Return (x, y) of the center of cell containing provided text 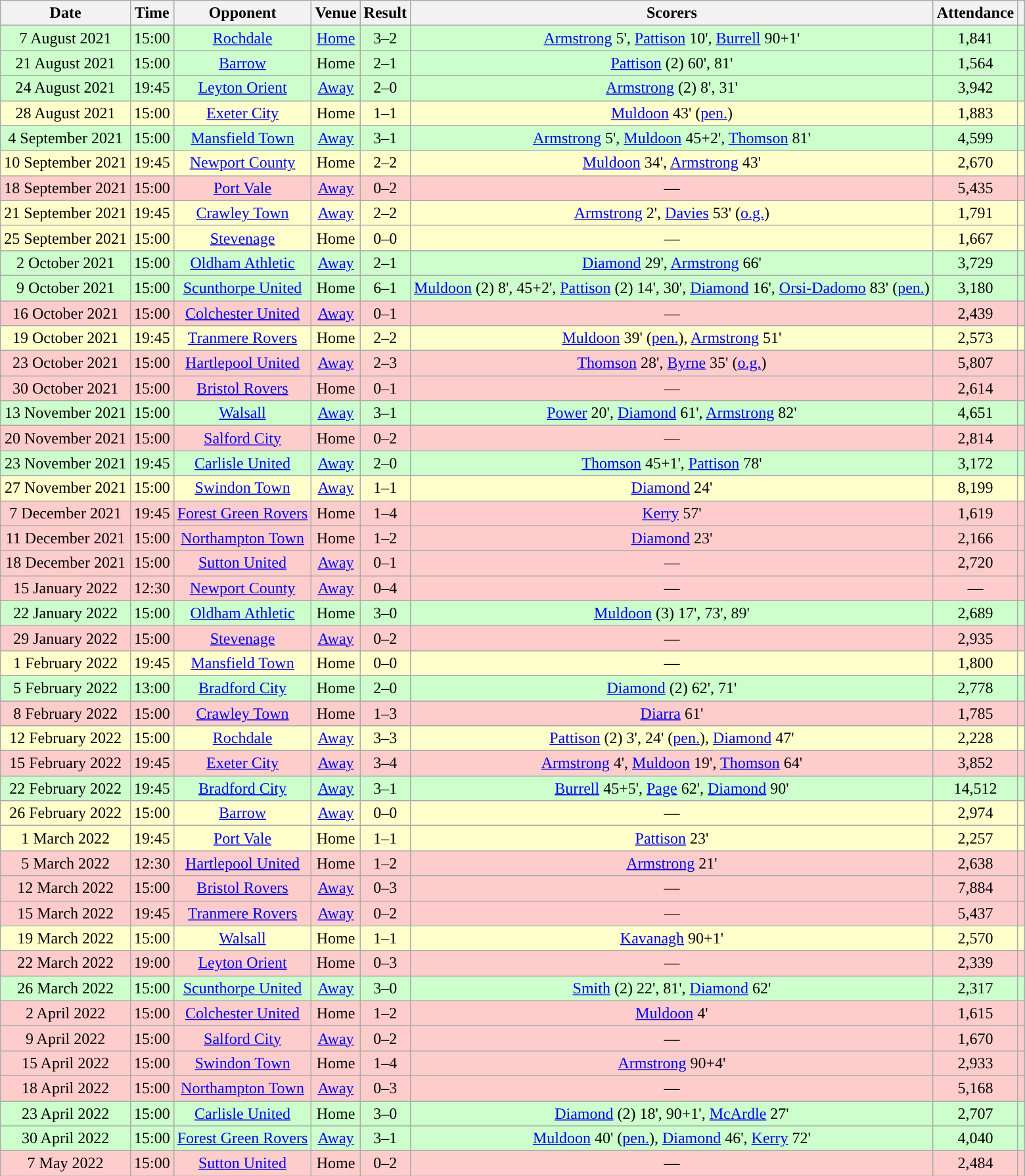
18 December 2021 (66, 563)
4,599 (975, 138)
13 November 2021 (66, 413)
22 March 2022 (66, 963)
7 August 2021 (66, 38)
8,199 (975, 488)
2,974 (975, 813)
2,228 (975, 738)
Muldoon (2) 8', 45+2', Pattison (2) 14', 30', Diamond 16', Orsi-Dadomo 83' (pen.) (672, 288)
1,800 (975, 663)
2,670 (975, 163)
Diamond (2) 62', 71' (672, 688)
1,791 (975, 213)
24 August 2021 (66, 88)
16 October 2021 (66, 313)
10 September 2021 (66, 163)
11 December 2021 (66, 538)
18 April 2022 (66, 1088)
3,172 (975, 463)
7,884 (975, 888)
5,807 (975, 363)
Diamond 23' (672, 538)
23 November 2021 (66, 463)
1 March 2022 (66, 838)
20 November 2021 (66, 438)
1,785 (975, 713)
3,180 (975, 288)
12 February 2022 (66, 738)
9 October 2021 (66, 288)
23 April 2022 (66, 1114)
29 January 2022 (66, 638)
5 March 2022 (66, 863)
Armstrong 21' (672, 863)
15 March 2022 (66, 913)
9 April 2022 (66, 1038)
1,619 (975, 513)
Armstrong 2', Davies 53' (o.g.) (672, 213)
1,841 (975, 38)
3,852 (975, 763)
28 August 2021 (66, 113)
Muldoon 39' (pen.), Armstrong 51' (672, 338)
6–1 (385, 288)
2,257 (975, 838)
Pattison (2) 3', 24' (pen.), Diamond 47' (672, 738)
12 March 2022 (66, 888)
2,933 (975, 1063)
Armstrong 5', Pattison 10', Burrell 90+1' (672, 38)
4,651 (975, 413)
Kerry 57' (672, 513)
1,670 (975, 1038)
1,883 (975, 113)
Muldoon 43' (pen.) (672, 113)
2,166 (975, 538)
21 August 2021 (66, 63)
5,437 (975, 913)
2,814 (975, 438)
30 April 2022 (66, 1139)
Armstrong 4', Muldoon 19', Thomson 64' (672, 763)
7 May 2022 (66, 1164)
4,040 (975, 1139)
Opponent (242, 13)
2,570 (975, 938)
2,339 (975, 963)
Result (385, 13)
15 April 2022 (66, 1063)
22 February 2022 (66, 788)
8 February 2022 (66, 713)
Muldoon 40' (pen.), Diamond 46', Kerry 72' (672, 1139)
Armstrong 90+4' (672, 1063)
5 February 2022 (66, 688)
2,484 (975, 1164)
Date (66, 13)
19 October 2021 (66, 338)
4 September 2021 (66, 138)
2,707 (975, 1114)
30 October 2021 (66, 388)
2,573 (975, 338)
2,614 (975, 388)
26 March 2022 (66, 988)
2,317 (975, 988)
1,667 (975, 238)
18 September 2021 (66, 188)
Muldoon 34', Armstrong 43' (672, 163)
Smith (2) 22', 81', Diamond 62' (672, 988)
3,729 (975, 263)
Thomson 45+1', Pattison 78' (672, 463)
7 December 2021 (66, 513)
19 March 2022 (66, 938)
Attendance (975, 13)
2 October 2021 (66, 263)
21 September 2021 (66, 213)
1–3 (385, 713)
22 January 2022 (66, 613)
2,778 (975, 688)
2,439 (975, 313)
2,935 (975, 638)
27 November 2021 (66, 488)
26 February 2022 (66, 813)
Armstrong 5', Muldoon 45+2', Thomson 81' (672, 138)
Armstrong (2) 8', 31' (672, 88)
Diamond 24' (672, 488)
15 January 2022 (66, 588)
3,942 (975, 88)
Muldoon 4' (672, 1013)
3–4 (385, 763)
Pattison 23' (672, 838)
2,720 (975, 563)
Burrell 45+5', Page 62', Diamond 90' (672, 788)
15 February 2022 (66, 763)
1,615 (975, 1013)
1 February 2022 (66, 663)
3–3 (385, 738)
Time (152, 13)
5,435 (975, 188)
Pattison (2) 60', 81' (672, 63)
2,638 (975, 863)
5,168 (975, 1088)
Power 20', Diamond 61', Armstrong 82' (672, 413)
19:00 (152, 963)
Thomson 28', Byrne 35' (o.g.) (672, 363)
Diamond 29', Armstrong 66' (672, 263)
Venue (336, 13)
14,512 (975, 788)
Diarra 61' (672, 713)
Muldoon (3) 17', 73', 89' (672, 613)
3–2 (385, 38)
13:00 (152, 688)
Scorers (672, 13)
25 September 2021 (66, 238)
1,564 (975, 63)
2–3 (385, 363)
Diamond (2) 18', 90+1', McArdle 27' (672, 1114)
23 October 2021 (66, 363)
0–4 (385, 588)
2,689 (975, 613)
2 April 2022 (66, 1013)
Kavanagh 90+1' (672, 938)
